Locate the cell with the specified text and output its [x, y] center coordinate. 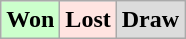
Won [30, 20]
Lost [88, 20]
Draw [150, 20]
